Pinpoint the cell where the given text exists, returning its [x, y] midpoint coordinate. 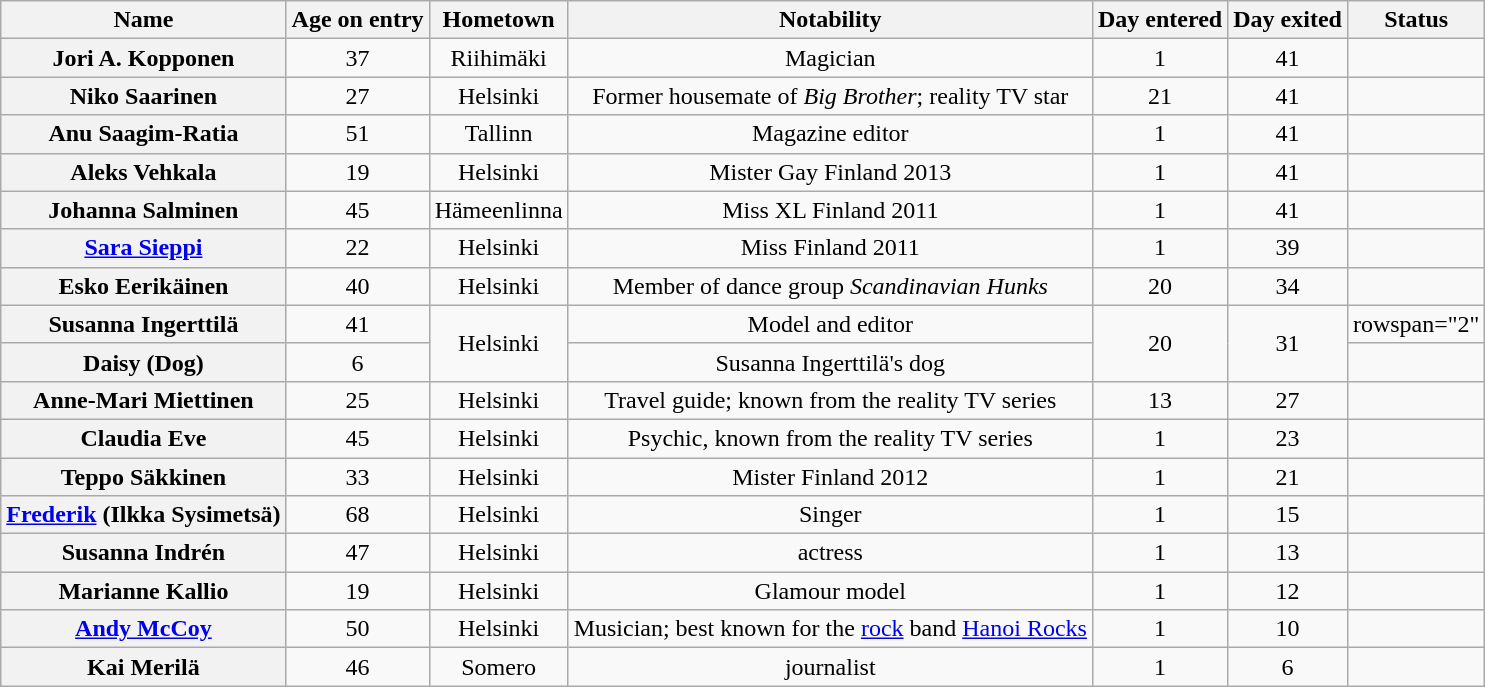
23 [1288, 438]
46 [358, 667]
15 [1288, 515]
Susanna Ingerttilä's dog [830, 362]
Member of dance group Scandinavian Hunks [830, 286]
Johanna Salminen [144, 210]
journalist [830, 667]
Magazine editor [830, 134]
Anne-Mari Miettinen [144, 400]
Travel guide; known from the reality TV series [830, 400]
Day exited [1288, 20]
Mister Gay Finland 2013 [830, 172]
Age on entry [358, 20]
68 [358, 515]
33 [358, 477]
Glamour model [830, 591]
Daisy (Dog) [144, 362]
Riihimäki [498, 58]
Miss Finland 2011 [830, 248]
Marianne Kallio [144, 591]
31 [1288, 343]
Frederik (Ilkka Sysimetsä) [144, 515]
Singer [830, 515]
Andy McCoy [144, 629]
Esko Eerikäinen [144, 286]
34 [1288, 286]
Sara Sieppi [144, 248]
Hämeenlinna [498, 210]
Kai Merilä [144, 667]
39 [1288, 248]
actress [830, 553]
Mister Finland 2012 [830, 477]
Status [1416, 20]
Claudia Eve [144, 438]
Susanna Ingerttilä [144, 324]
Model and editor [830, 324]
Aleks Vehkala [144, 172]
Name [144, 20]
40 [358, 286]
Teppo Säkkinen [144, 477]
Magician [830, 58]
Psychic, known from the reality TV series [830, 438]
Anu Saagim-Ratia [144, 134]
51 [358, 134]
Former housemate of Big Brother; reality TV star [830, 96]
50 [358, 629]
12 [1288, 591]
Hometown [498, 20]
Tallinn [498, 134]
Notability [830, 20]
22 [358, 248]
25 [358, 400]
47 [358, 553]
Miss XL Finland 2011 [830, 210]
rowspan="2" [1416, 324]
10 [1288, 629]
Somero [498, 667]
Day entered [1160, 20]
37 [358, 58]
Musician; best known for the rock band Hanoi Rocks [830, 629]
Jori A. Kopponen [144, 58]
Susanna Indrén [144, 553]
Niko Saarinen [144, 96]
